Capture the cell that displays the provided text and extract its [x, y] central coordinate. 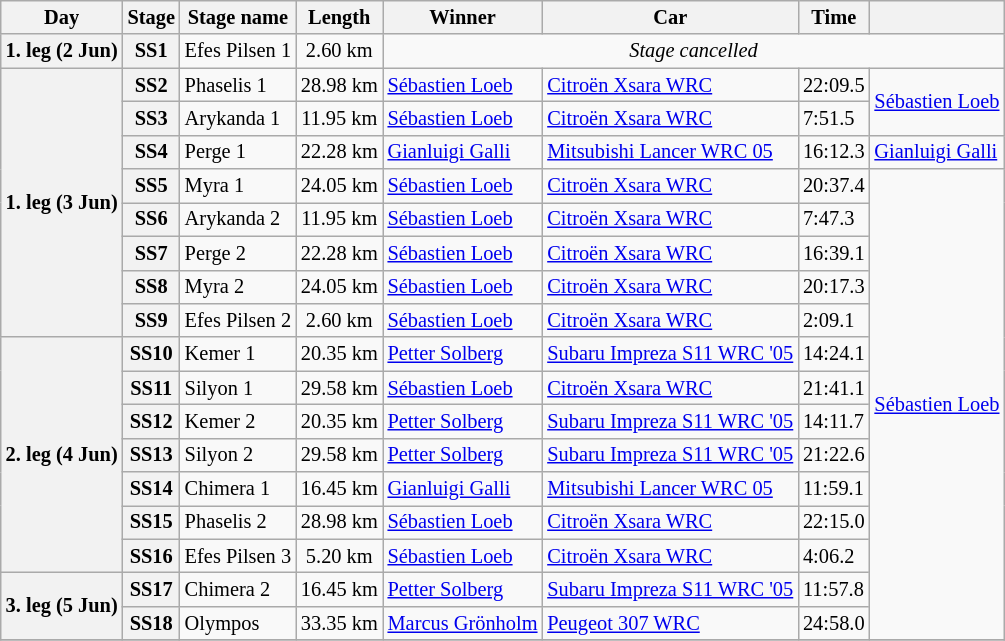
SS7 [152, 253]
Efes Pilsen 3 [238, 556]
SS3 [152, 118]
SS11 [152, 388]
Peugeot 307 WRC [670, 623]
Winner [463, 17]
22:09.5 [834, 85]
Car [670, 17]
SS2 [152, 85]
24:58.0 [834, 623]
Stage name [238, 17]
SS5 [152, 186]
Arykanda 2 [238, 219]
Marcus Grönholm [463, 623]
Stage cancelled [694, 51]
Stage [152, 17]
Time [834, 17]
16:12.3 [834, 152]
Phaselis 1 [238, 85]
SS12 [152, 421]
Kemer 2 [238, 421]
21:41.1 [834, 388]
Chimera 2 [238, 589]
3. leg (5 Jun) [62, 606]
1. leg (3 Jun) [62, 202]
SS9 [152, 320]
20:17.3 [834, 287]
1. leg (2 Jun) [62, 51]
SS8 [152, 287]
Olympos [238, 623]
16:39.1 [834, 253]
SS15 [152, 522]
SS14 [152, 489]
22:15.0 [834, 522]
SS1 [152, 51]
Perge 2 [238, 253]
14:24.1 [834, 354]
Silyon 1 [238, 388]
20:37.4 [834, 186]
Silyon 2 [238, 455]
4:06.2 [834, 556]
SS4 [152, 152]
Efes Pilsen 2 [238, 320]
5.20 km [340, 556]
Phaselis 2 [238, 522]
Myra 2 [238, 287]
2. leg (4 Jun) [62, 455]
Day [62, 17]
SS6 [152, 219]
Efes Pilsen 1 [238, 51]
Length [340, 17]
Perge 1 [238, 152]
SS17 [152, 589]
33.35 km [340, 623]
Myra 1 [238, 186]
SS16 [152, 556]
11:59.1 [834, 489]
SS13 [152, 455]
Chimera 1 [238, 489]
21:22.6 [834, 455]
Arykanda 1 [238, 118]
14:11.7 [834, 421]
Kemer 1 [238, 354]
2:09.1 [834, 320]
7:47.3 [834, 219]
7:51.5 [834, 118]
11:57.8 [834, 589]
SS10 [152, 354]
SS18 [152, 623]
